Search for the cell housing the specified text and yield its [x, y] center coordinate. 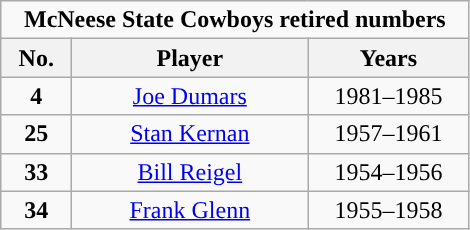
Joe Dumars [190, 96]
Player [190, 58]
No. [36, 58]
33 [36, 172]
1981–1985 [388, 96]
Stan Kernan [190, 134]
1954–1956 [388, 172]
McNeese State Cowboys retired numbers [235, 20]
Bill Reigel [190, 172]
1957–1961 [388, 134]
34 [36, 210]
25 [36, 134]
4 [36, 96]
Years [388, 58]
Frank Glenn [190, 210]
1955–1958 [388, 210]
